From the cell containing the given text, extract its center point as [X, Y] coordinate. 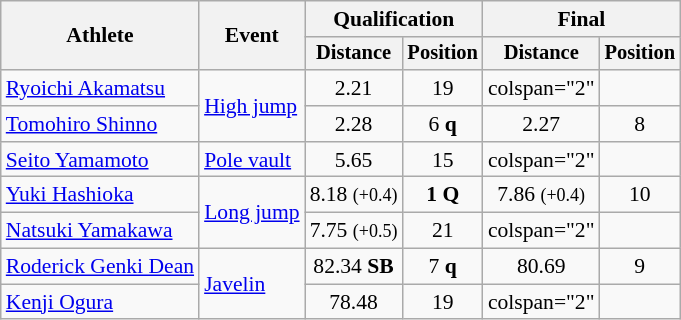
6 q [443, 124]
High jump [252, 106]
Yuki Hashioka [100, 195]
Natsuki Yamakawa [100, 231]
7.86 (+0.4) [542, 195]
2.21 [354, 88]
Pole vault [252, 160]
80.69 [542, 267]
Athlete [100, 36]
Javelin [252, 284]
82.34 SB [354, 267]
9 [640, 267]
7 q [443, 267]
Qualification [394, 19]
21 [443, 231]
Event [252, 36]
1 Q [443, 195]
Roderick Genki Dean [100, 267]
7.75 (+0.5) [354, 231]
10 [640, 195]
78.48 [354, 302]
2.28 [354, 124]
2.27 [542, 124]
Tomohiro Shinno [100, 124]
Long jump [252, 212]
8.18 (+0.4) [354, 195]
Final [582, 19]
Ryoichi Akamatsu [100, 88]
Kenji Ogura [100, 302]
8 [640, 124]
5.65 [354, 160]
15 [443, 160]
Seito Yamamoto [100, 160]
